Determine the [X, Y] coordinate at the center of the cell enclosing the given text.  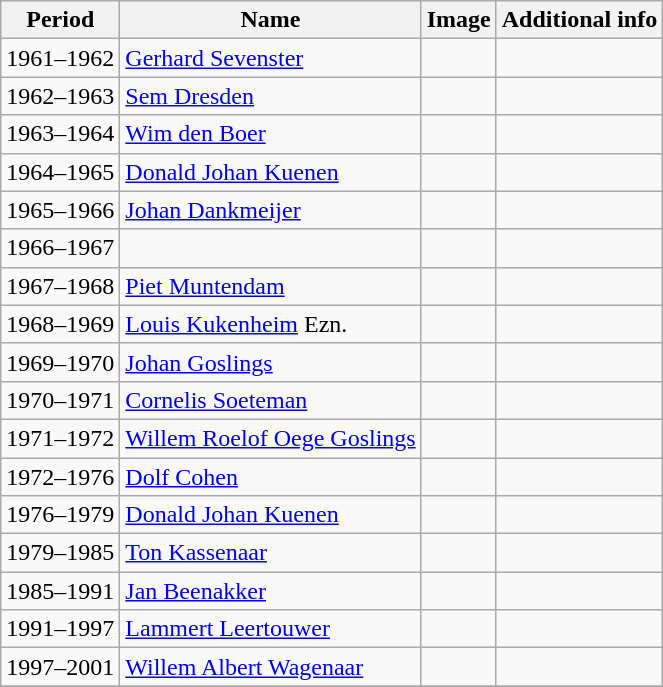
1961–1962 [60, 58]
1963–1964 [60, 134]
1997–2001 [60, 667]
1991–1997 [60, 629]
1968–1969 [60, 324]
1970–1971 [60, 400]
Sem Dresden [270, 96]
Louis Kukenheim Ezn. [270, 324]
Additional info [579, 20]
1964–1965 [60, 172]
Gerhard Sevenster [270, 58]
Lammert Leertouwer [270, 629]
1971–1972 [60, 438]
1969–1970 [60, 362]
1976–1979 [60, 515]
1985–1991 [60, 591]
Johan Dankmeijer [270, 210]
Name [270, 20]
Wim den Boer [270, 134]
1972–1976 [60, 477]
1965–1966 [60, 210]
Image [458, 20]
1962–1963 [60, 96]
Willem Albert Wagenaar [270, 667]
1979–1985 [60, 553]
Dolf Cohen [270, 477]
Jan Beenakker [270, 591]
Cornelis Soeteman [270, 400]
Period [60, 20]
1966–1967 [60, 248]
Ton Kassenaar [270, 553]
1967–1968 [60, 286]
Willem Roelof Oege Goslings [270, 438]
Johan Goslings [270, 362]
Piet Muntendam [270, 286]
